Provide the [x, y] coordinate of the cell's center where the given text is located.  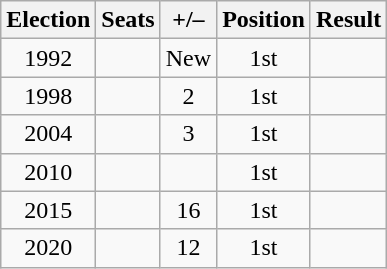
Result [348, 20]
12 [188, 248]
Election [48, 20]
2020 [48, 248]
New [188, 58]
1998 [48, 96]
2004 [48, 134]
16 [188, 210]
2010 [48, 172]
3 [188, 134]
Seats [128, 20]
2 [188, 96]
Position [264, 20]
2015 [48, 210]
1992 [48, 58]
+/– [188, 20]
